Search for the cell housing the specified text and yield its [X, Y] center coordinate. 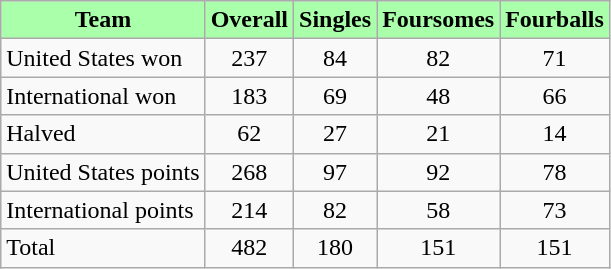
214 [249, 210]
84 [336, 58]
Halved [103, 134]
183 [249, 96]
International won [103, 96]
268 [249, 172]
48 [438, 96]
21 [438, 134]
Fourballs [555, 20]
Foursomes [438, 20]
97 [336, 172]
482 [249, 248]
58 [438, 210]
73 [555, 210]
71 [555, 58]
Overall [249, 20]
66 [555, 96]
14 [555, 134]
237 [249, 58]
United States points [103, 172]
62 [249, 134]
92 [438, 172]
Team [103, 20]
69 [336, 96]
United States won [103, 58]
180 [336, 248]
International points [103, 210]
Singles [336, 20]
27 [336, 134]
78 [555, 172]
Total [103, 248]
